Identify which cell holds the provided text, then report its [X, Y] central coordinate. 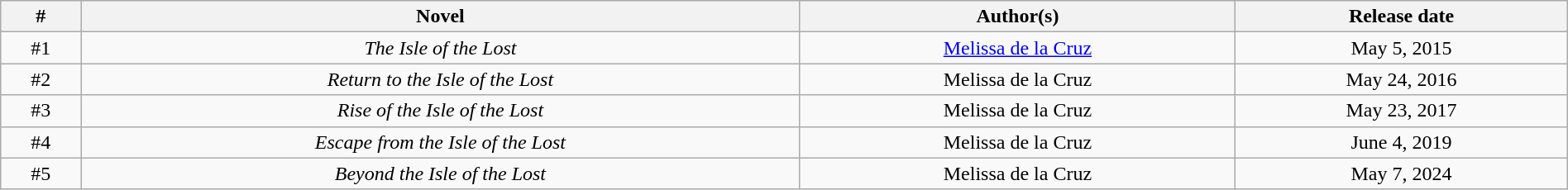
May 24, 2016 [1401, 79]
Novel [440, 17]
Beyond the Isle of the Lost [440, 173]
#2 [41, 79]
#3 [41, 111]
Escape from the Isle of the Lost [440, 142]
Return to the Isle of the Lost [440, 79]
Rise of the Isle of the Lost [440, 111]
# [41, 17]
#4 [41, 142]
#5 [41, 173]
#1 [41, 48]
May 7, 2024 [1401, 173]
Release date [1401, 17]
June 4, 2019 [1401, 142]
May 23, 2017 [1401, 111]
The Isle of the Lost [440, 48]
Author(s) [1017, 17]
May 5, 2015 [1401, 48]
